Extract the (X, Y) coordinate from the center of the cell holding the provided text.  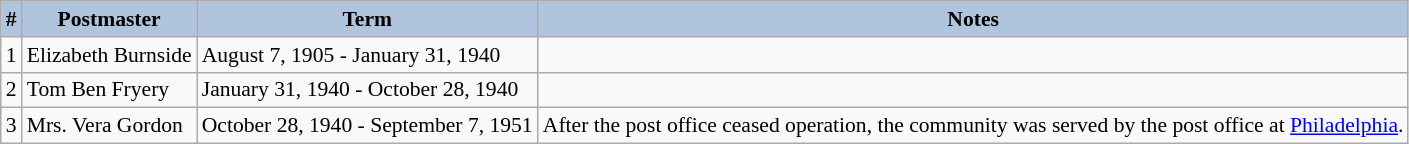
3 (12, 126)
2 (12, 90)
Elizabeth Burnside (110, 55)
# (12, 19)
After the post office ceased operation, the community was served by the post office at Philadelphia. (974, 126)
Tom Ben Fryery (110, 90)
Term (368, 19)
Notes (974, 19)
1 (12, 55)
October 28, 1940 - September 7, 1951 (368, 126)
January 31, 1940 - October 28, 1940 (368, 90)
Mrs. Vera Gordon (110, 126)
August 7, 1905 - January 31, 1940 (368, 55)
Postmaster (110, 19)
